Search for the cell housing the specified text and yield its [x, y] center coordinate. 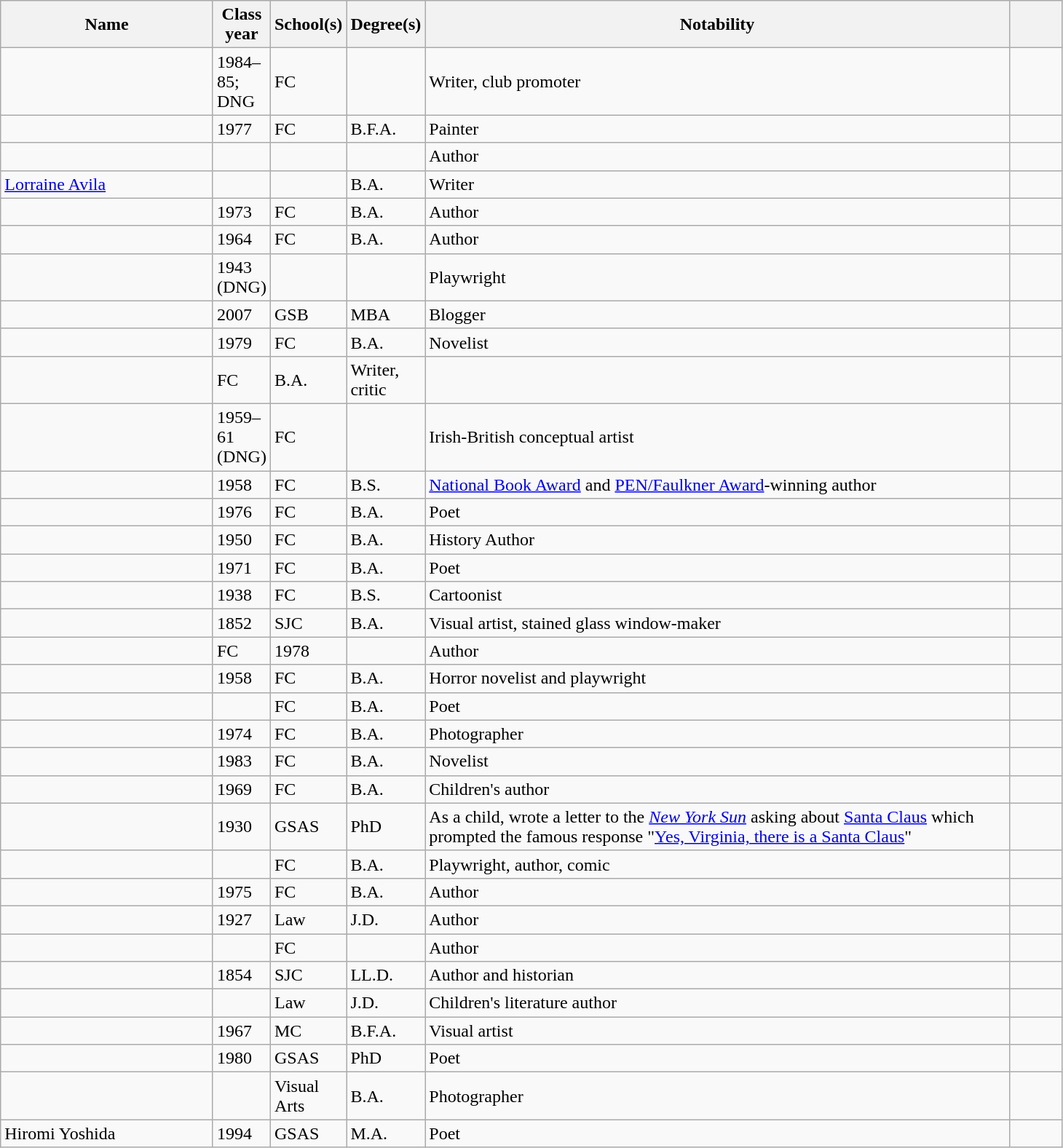
School(s) [308, 25]
1977 [242, 129]
Cartoonist [717, 595]
1967 [242, 1031]
Writer, critic [386, 380]
1980 [242, 1058]
1976 [242, 512]
1943 (DNG) [242, 277]
M.A. [386, 1133]
1984–85; DNG [242, 82]
1959–61 (DNG) [242, 437]
Notability [717, 25]
LL.D. [386, 975]
1971 [242, 568]
Writer, club promoter [717, 82]
1979 [242, 342]
Horror novelist and playwright [717, 678]
Visual artist, stained glass window-maker [717, 623]
Children's literature author [717, 1003]
GSB [308, 314]
Name [107, 25]
MC [308, 1031]
1964 [242, 240]
As a child, wrote a letter to the New York Sun asking about Santa Claus which prompted the famous response "Yes, Virginia, there is a Santa Claus" [717, 827]
1974 [242, 734]
Playwright, author, comic [717, 864]
Class year [242, 25]
1973 [242, 212]
1983 [242, 761]
1854 [242, 975]
Blogger [717, 314]
Irish-British conceptual artist [717, 437]
Children's author [717, 789]
1938 [242, 595]
1978 [308, 651]
Degree(s) [386, 25]
Visual artist [717, 1031]
History Author [717, 540]
Playwright [717, 277]
2007 [242, 314]
Writer [717, 184]
National Book Award and PEN/Faulkner Award-winning author [717, 484]
1852 [242, 623]
Visual Arts [308, 1096]
Lorraine Avila [107, 184]
1994 [242, 1133]
1975 [242, 892]
1927 [242, 919]
Painter [717, 129]
1950 [242, 540]
1930 [242, 827]
Hiromi Yoshida [107, 1133]
1969 [242, 789]
Author and historian [717, 975]
MBA [386, 314]
